Find where the given text appears and provide that cell's center as [x, y] coordinate. 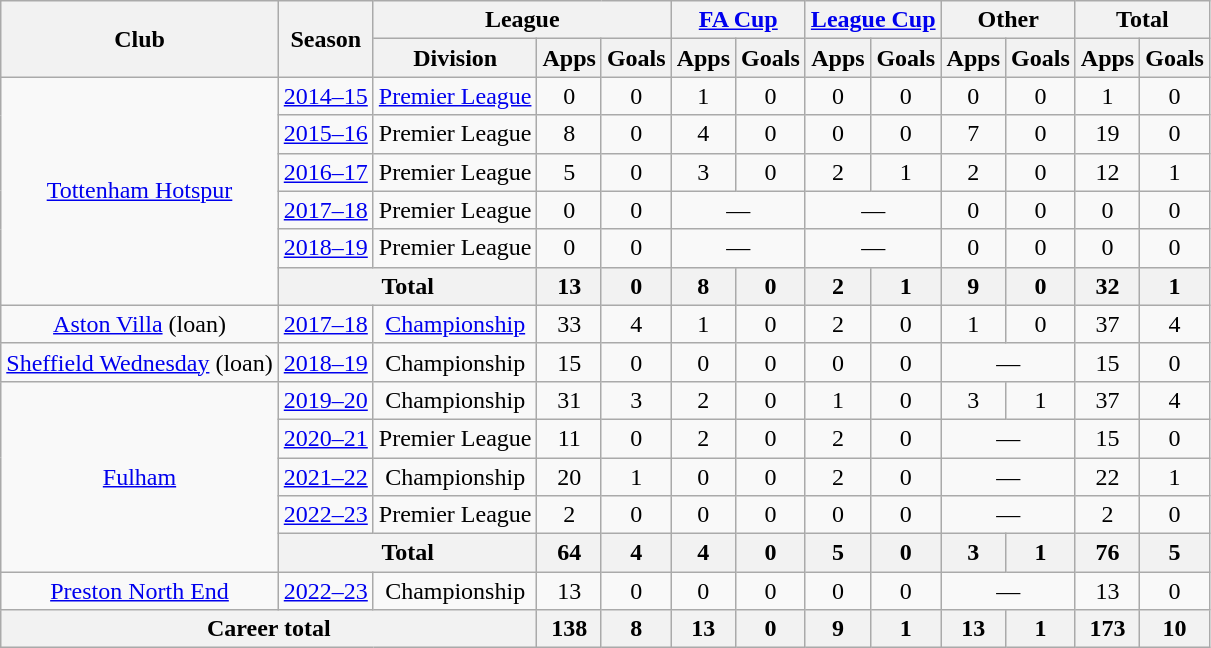
Division [455, 58]
2015–16 [326, 134]
138 [569, 629]
19 [1107, 134]
Season [326, 39]
Career total [269, 629]
20 [569, 477]
33 [569, 324]
2020–21 [326, 438]
2016–17 [326, 172]
2014–15 [326, 96]
League [522, 20]
Preston North End [140, 591]
2019–20 [326, 400]
Tottenham Hotspur [140, 191]
31 [569, 400]
Aston Villa (loan) [140, 324]
League Cup [873, 20]
FA Cup [738, 20]
Other [1008, 20]
32 [1107, 286]
76 [1107, 553]
Sheffield Wednesday (loan) [140, 362]
64 [569, 553]
11 [569, 438]
7 [973, 134]
2021–22 [326, 477]
10 [1175, 629]
12 [1107, 172]
Fulham [140, 476]
Club [140, 39]
22 [1107, 477]
173 [1107, 629]
